Pinpoint the cell where the given text exists, returning its (x, y) midpoint coordinate. 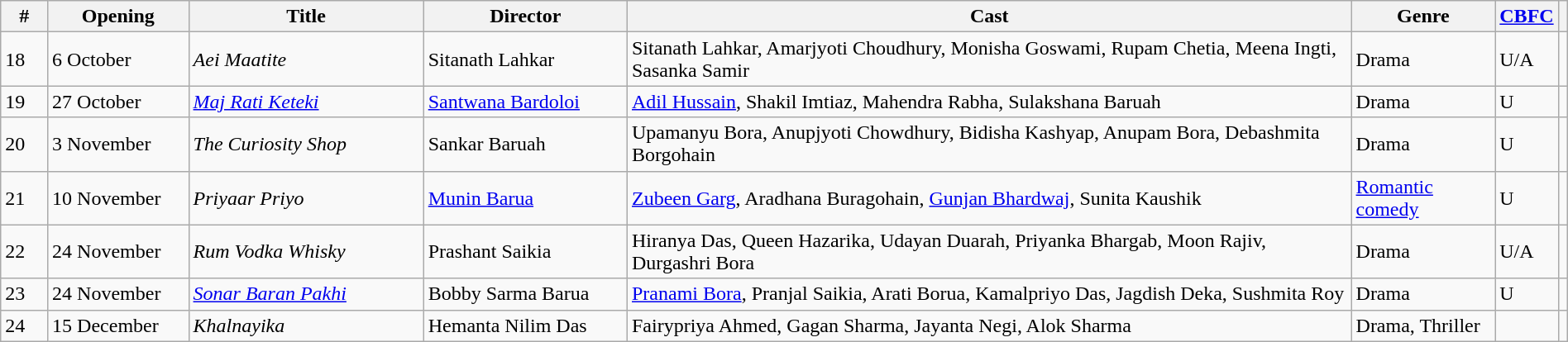
Munin Barua (525, 198)
Drama, Thriller (1423, 325)
CBFC (1527, 17)
Zubeen Garg, Aradhana Buragohain, Gunjan Bhardwaj, Sunita Kaushik (989, 198)
21 (25, 198)
Khalnayika (306, 325)
Sankar Baruah (525, 144)
Director (525, 17)
Priyaar Priyo (306, 198)
15 December (118, 325)
23 (25, 294)
Genre (1423, 17)
# (25, 17)
20 (25, 144)
Hiranya Das, Queen Hazarika, Udayan Duarah, Priyanka Bhargab, Moon Rajiv, Durgashri Bora (989, 251)
24 (25, 325)
Sitanath Lahkar, Amarjyoti Choudhury, Monisha Goswami, Rupam Chetia, Meena Ingti, Sasanka Samir (989, 59)
The Curiosity Shop (306, 144)
22 (25, 251)
Aei Maatite (306, 59)
Fairypriya Ahmed, Gagan Sharma, Jayanta Negi, Alok Sharma (989, 325)
27 October (118, 102)
Santwana Bardoloi (525, 102)
10 November (118, 198)
Romantic comedy (1423, 198)
Adil Hussain, Shakil Imtiaz, Mahendra Rabha, Sulakshana Baruah (989, 102)
3 November (118, 144)
Bobby Sarma Barua (525, 294)
18 (25, 59)
Hemanta Nilim Das (525, 325)
Sitanath Lahkar (525, 59)
Upamanyu Bora, Anupjyoti Chowdhury, Bidisha Kashyap, Anupam Bora, Debashmita Borgohain (989, 144)
Opening (118, 17)
Title (306, 17)
Cast (989, 17)
6 October (118, 59)
Maj Rati Keteki (306, 102)
Pranami Bora, Pranjal Saikia, Arati Borua, Kamalpriyo Das, Jagdish Deka, Sushmita Roy (989, 294)
19 (25, 102)
Prashant Saikia (525, 251)
Rum Vodka Whisky (306, 251)
Sonar Baran Pakhi (306, 294)
